Search for the cell housing the specified text and yield its (x, y) center coordinate. 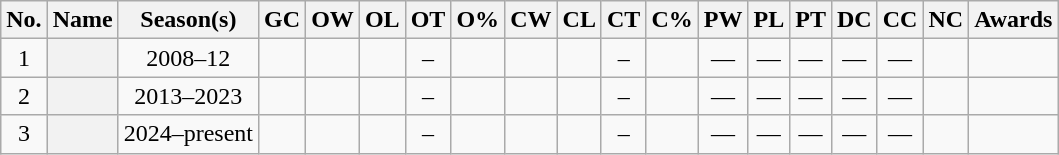
NC (946, 20)
Awards (1014, 20)
C% (672, 20)
OT (428, 20)
Season(s) (188, 20)
2024–present (188, 134)
No. (24, 20)
3 (24, 134)
2 (24, 96)
CW (531, 20)
DC (854, 20)
OL (382, 20)
CT (623, 20)
CL (579, 20)
1 (24, 58)
PW (723, 20)
2013–2023 (188, 96)
CC (900, 20)
GC (282, 20)
PL (769, 20)
Name (82, 20)
OW (333, 20)
O% (478, 20)
PT (811, 20)
2008–12 (188, 58)
